Identify which cell holds the provided text, then report its (X, Y) central coordinate. 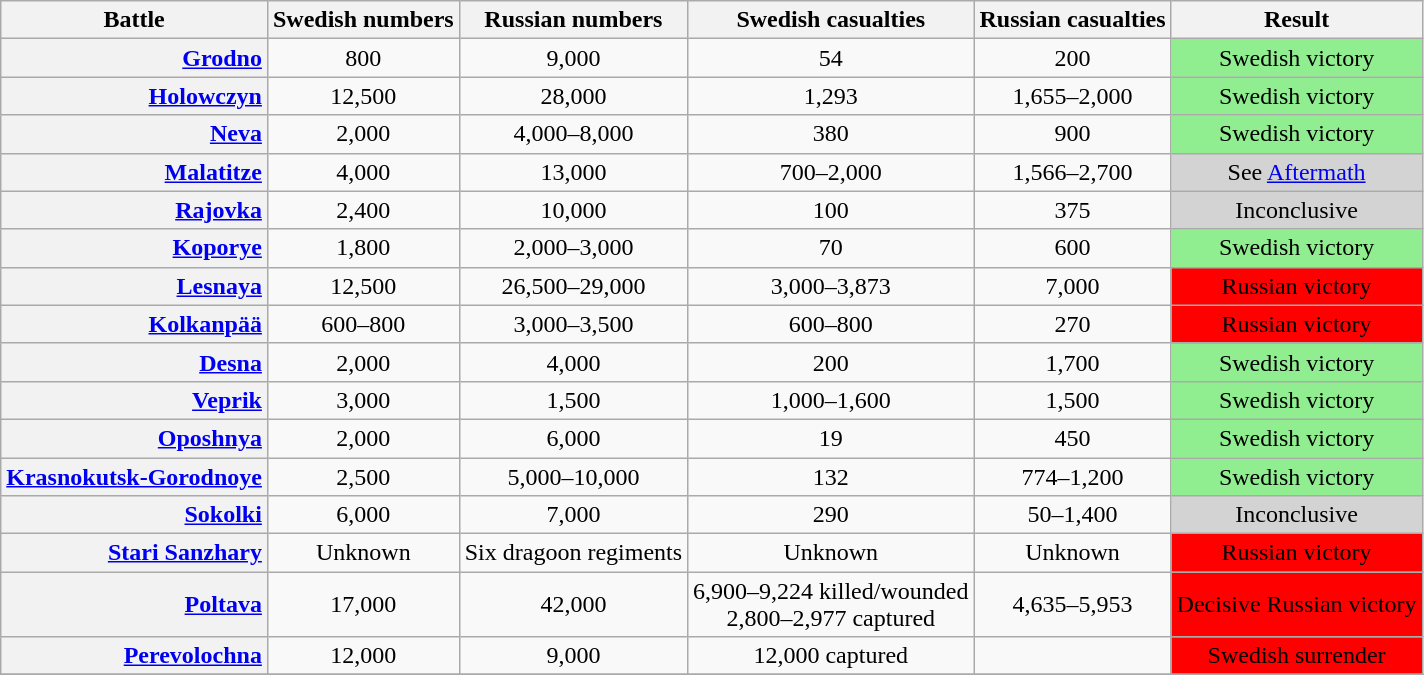
Desna (134, 362)
17,000 (363, 604)
Kolkanpää (134, 324)
774–1,200 (1072, 477)
450 (1072, 438)
Swedish numbers (363, 20)
Grodno (134, 58)
Koporye (134, 248)
10,000 (573, 210)
3,000–3,500 (573, 324)
Oposhnya (134, 438)
2,400 (363, 210)
54 (831, 58)
Holowczyn (134, 96)
132 (831, 477)
900 (1072, 134)
13,000 (573, 172)
2,000–3,000 (573, 248)
4,000–8,000 (573, 134)
12,000 captured (831, 656)
42,000 (573, 604)
Lesnaya (134, 286)
4,635–5,953 (1072, 604)
3,000 (363, 400)
Stari Sanzhary (134, 553)
Russian casualties (1072, 20)
375 (1072, 210)
1,566–2,700 (1072, 172)
700–2,000 (831, 172)
1,293 (831, 96)
70 (831, 248)
Decisive Russian victory (1296, 604)
Malatitze (134, 172)
Battle (134, 20)
1,700 (1072, 362)
26,500–29,000 (573, 286)
270 (1072, 324)
1,655–2,000 (1072, 96)
Result (1296, 20)
290 (831, 515)
Rajovka (134, 210)
50–1,400 (1072, 515)
Swedish surrender (1296, 656)
Sokolki (134, 515)
6,900–9,224 killed/wounded2,800–2,977 captured (831, 604)
Perevolochna (134, 656)
600 (1072, 248)
Poltava (134, 604)
Veprik (134, 400)
12,000 (363, 656)
Neva (134, 134)
800 (363, 58)
1,000–1,600 (831, 400)
2,500 (363, 477)
28,000 (573, 96)
5,000–10,000 (573, 477)
See Aftermath (1296, 172)
1,800 (363, 248)
380 (831, 134)
Six dragoon regiments (573, 553)
19 (831, 438)
3,000–3,873 (831, 286)
Swedish casualties (831, 20)
Russian numbers (573, 20)
Krasnokutsk-Gorodnoye (134, 477)
100 (831, 210)
